Pinpoint the cell where the given text exists, returning its [X, Y] midpoint coordinate. 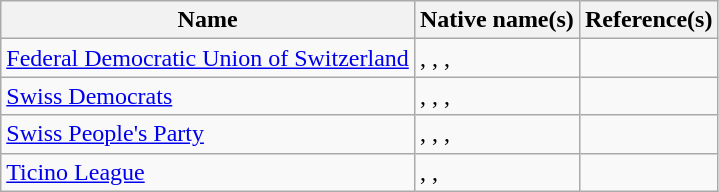
, , [496, 172]
Federal Democratic Union of Switzerland [208, 58]
Name [208, 20]
Ticino League [208, 172]
Reference(s) [648, 20]
Swiss Democrats [208, 96]
Native name(s) [496, 20]
Swiss People's Party [208, 134]
